For the text-containing cell, return its midpoint in (x, y) coordinate format. 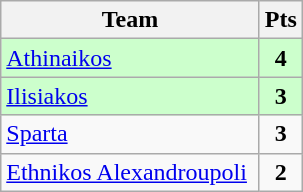
Ilisiakos (130, 96)
Ethnikos Alexandroupoli (130, 172)
Sparta (130, 134)
Athinaikos (130, 58)
2 (280, 172)
4 (280, 58)
Pts (280, 20)
Team (130, 20)
